Identify which cell holds the provided text, then report its [x, y] central coordinate. 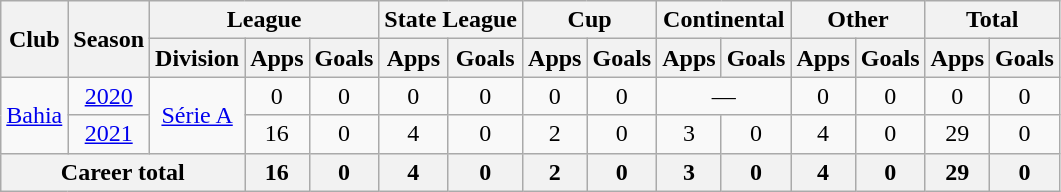
Division [198, 58]
— [724, 96]
Bahia [34, 115]
Other [858, 20]
Career total [123, 172]
Season [109, 39]
League [264, 20]
2021 [109, 134]
Club [34, 39]
Série A [198, 115]
Total [992, 20]
Cup [590, 20]
2020 [109, 96]
Continental [724, 20]
State League [451, 20]
